Pinpoint the cell where the given text exists, returning its [x, y] midpoint coordinate. 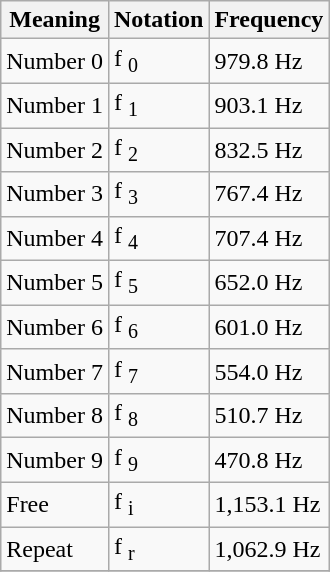
f 1 [158, 105]
652.0 Hz [269, 283]
Repeat [55, 549]
979.8 Hz [269, 61]
Number 0 [55, 61]
Number 1 [55, 105]
f i [158, 504]
f 4 [158, 238]
1,153.1 Hz [269, 504]
Number 6 [55, 327]
510.7 Hz [269, 416]
832.5 Hz [269, 150]
Free [55, 504]
f r [158, 549]
470.8 Hz [269, 460]
Number 3 [55, 194]
1,062.9 Hz [269, 549]
Meaning [55, 20]
Number 5 [55, 283]
903.1 Hz [269, 105]
f 0 [158, 61]
554.0 Hz [269, 371]
f 5 [158, 283]
f 2 [158, 150]
f 6 [158, 327]
f 8 [158, 416]
Number 4 [55, 238]
Number 8 [55, 416]
Number 9 [55, 460]
Notation [158, 20]
767.4 Hz [269, 194]
f 3 [158, 194]
Frequency [269, 20]
Number 2 [55, 150]
601.0 Hz [269, 327]
707.4 Hz [269, 238]
f 7 [158, 371]
Number 7 [55, 371]
f 9 [158, 460]
